Search for the cell housing the specified text and yield its [x, y] center coordinate. 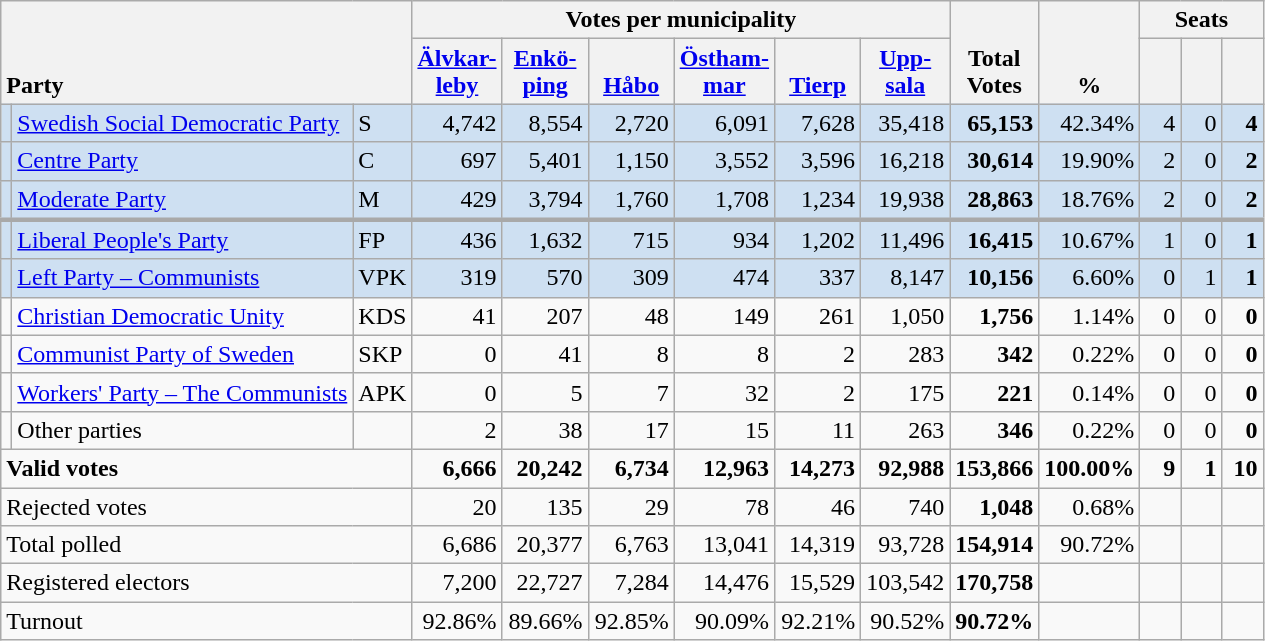
12,963 [724, 468]
89.66% [545, 621]
Total polled [206, 545]
46 [818, 507]
5 [545, 392]
48 [631, 316]
14,319 [818, 545]
170,758 [994, 583]
Älvkar- leby [457, 72]
Total Votes [994, 52]
5,401 [545, 161]
207 [545, 316]
Centre Party [182, 161]
Turnout [206, 621]
1,048 [994, 507]
Seats [1202, 20]
15,529 [818, 583]
Party [206, 52]
28,863 [994, 200]
29 [631, 507]
Liberal People's Party [182, 240]
7,628 [818, 123]
APK [382, 392]
35,418 [906, 123]
153,866 [994, 468]
78 [724, 507]
20 [457, 507]
1,202 [818, 240]
22,727 [545, 583]
1,234 [818, 200]
8,554 [545, 123]
103,542 [906, 583]
309 [631, 278]
1,050 [906, 316]
154,914 [994, 545]
6,686 [457, 545]
FP [382, 240]
65,153 [994, 123]
7 [631, 392]
Votes per municipality [681, 20]
Östham- mar [724, 72]
474 [724, 278]
KDS [382, 316]
17 [631, 430]
135 [545, 507]
6,734 [631, 468]
38 [545, 430]
93,728 [906, 545]
3,596 [818, 161]
Left Party – Communists [182, 278]
19.90% [1090, 161]
261 [818, 316]
VPK [382, 278]
436 [457, 240]
934 [724, 240]
SKP [382, 354]
346 [994, 430]
1,760 [631, 200]
10.67% [1090, 240]
18.76% [1090, 200]
C [382, 161]
19,938 [906, 200]
429 [457, 200]
283 [906, 354]
90.52% [906, 621]
3,794 [545, 200]
14,476 [724, 583]
6,763 [631, 545]
Enkö- ping [545, 72]
13,041 [724, 545]
92.21% [818, 621]
1,708 [724, 200]
16,415 [994, 240]
Håbo [631, 72]
Registered electors [206, 583]
1.14% [1090, 316]
90.09% [724, 621]
149 [724, 316]
Other parties [182, 430]
2,720 [631, 123]
15 [724, 430]
715 [631, 240]
10,156 [994, 278]
S [382, 123]
Swedish Social Democratic Party [182, 123]
7,200 [457, 583]
16,218 [906, 161]
175 [906, 392]
20,242 [545, 468]
6.60% [1090, 278]
342 [994, 354]
M [382, 200]
Rejected votes [206, 507]
8,147 [906, 278]
221 [994, 392]
697 [457, 161]
1,756 [994, 316]
0.68% [1090, 507]
0.14% [1090, 392]
14,273 [818, 468]
1,632 [545, 240]
20,377 [545, 545]
263 [906, 430]
Workers' Party – The Communists [182, 392]
100.00% [1090, 468]
4,742 [457, 123]
Valid votes [206, 468]
Moderate Party [182, 200]
6,666 [457, 468]
92,988 [906, 468]
9 [1160, 468]
7,284 [631, 583]
30,614 [994, 161]
42.34% [1090, 123]
3,552 [724, 161]
Christian Democratic Unity [182, 316]
Communist Party of Sweden [182, 354]
11 [818, 430]
92.85% [631, 621]
570 [545, 278]
740 [906, 507]
1,150 [631, 161]
319 [457, 278]
32 [724, 392]
6,091 [724, 123]
337 [818, 278]
Tierp [818, 72]
10 [1242, 468]
% [1090, 52]
92.86% [457, 621]
Upp- sala [906, 72]
11,496 [906, 240]
